For the text-containing cell, return its midpoint in (X, Y) coordinate format. 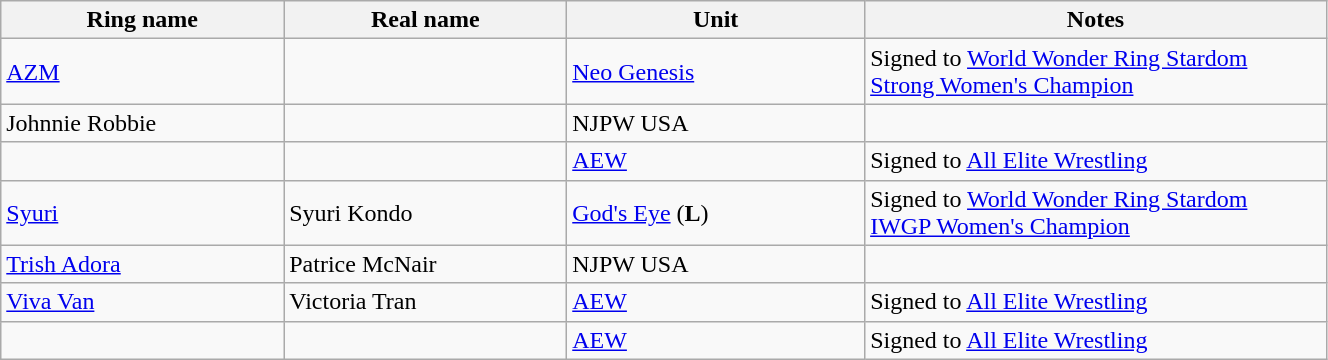
Victoria Tran (426, 302)
Syuri (142, 212)
Signed to World Wonder Ring StardomStrong Women's Champion (1096, 72)
AZM (142, 72)
Syuri Kondo (426, 212)
Viva Van (142, 302)
Real name (426, 20)
Ring name (142, 20)
Patrice McNair (426, 264)
Johnnie Robbie (142, 123)
God's Eye (L) (716, 212)
Unit (716, 20)
Notes (1096, 20)
Signed to World Wonder Ring StardomIWGP Women's Champion (1096, 212)
Trish Adora (142, 264)
Neo Genesis (716, 72)
